Detect which cell encompasses the target text, then output its [X, Y] center coordinate. 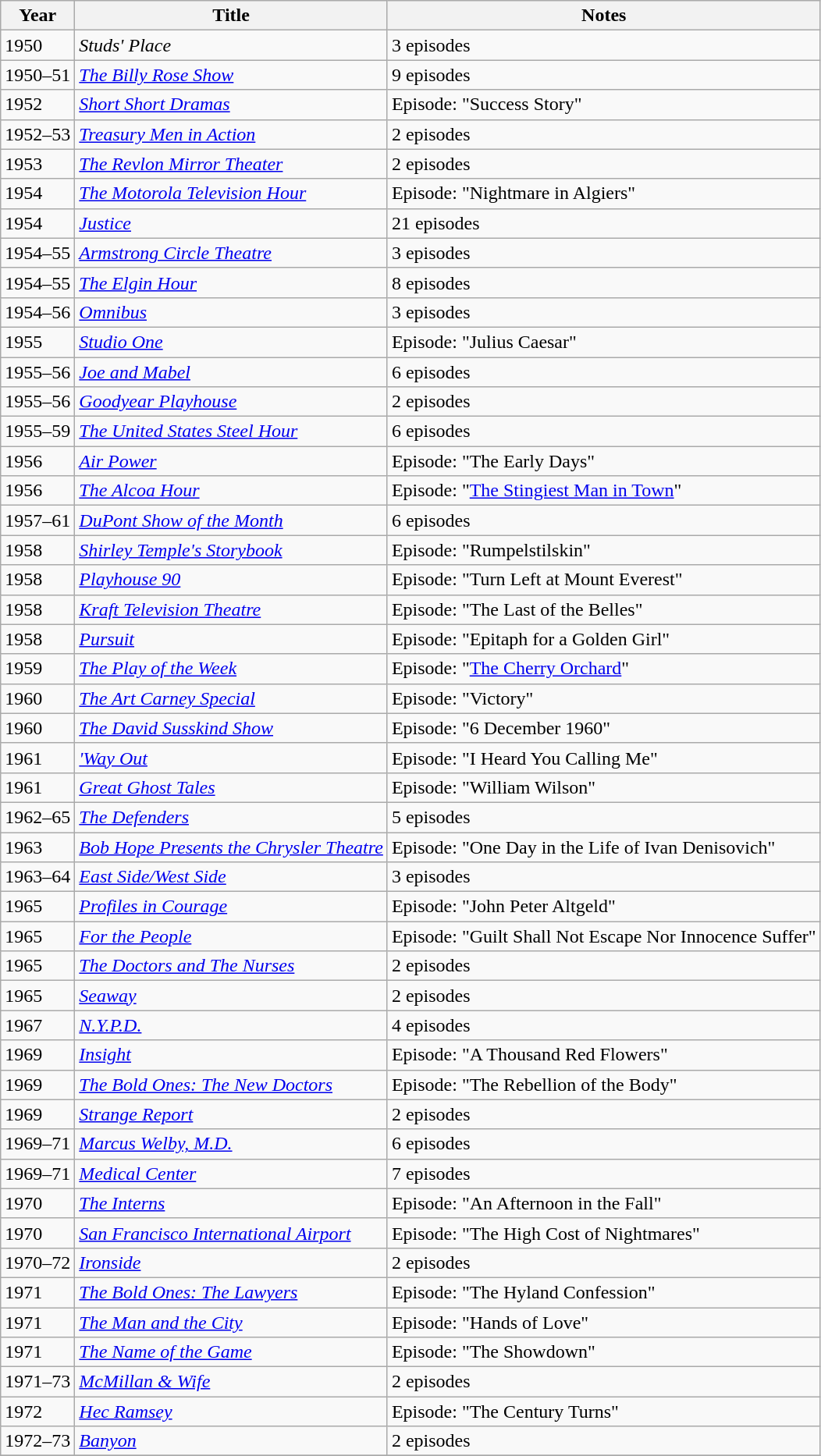
1955–59 [37, 431]
Episode: "Turn Left at Mount Everest" [604, 580]
Episode: "One Day in the Life of Ivan Denisovich" [604, 847]
1959 [37, 669]
Profiles in Courage [231, 907]
San Francisco International Airport [231, 1233]
Hec Ramsey [231, 1412]
1971–73 [37, 1382]
The Defenders [231, 817]
Episode: "Rumpelstilskin" [604, 550]
Episode: "Nightmare in Algiers" [604, 194]
The Interns [231, 1203]
1972–73 [37, 1441]
Treasury Men in Action [231, 134]
1953 [37, 164]
The United States Steel Hour [231, 431]
N.Y.P.D. [231, 1025]
The Name of the Game [231, 1352]
Episode: "I Heard You Calling Me" [604, 758]
The Billy Rose Show [231, 75]
1952–53 [37, 134]
Goodyear Playhouse [231, 402]
Armstrong Circle Theatre [231, 253]
Episode: "The Rebellion of the Body" [604, 1085]
Kraft Television Theatre [231, 609]
Episode: "The Early Days" [604, 461]
Episode: "6 December 1960" [604, 728]
1963–64 [37, 877]
McMillan & Wife [231, 1382]
1955 [37, 342]
The Doctors and The Nurses [231, 966]
Episode: "William Wilson" [604, 787]
Title [231, 16]
'Way Out [231, 758]
Notes [604, 16]
4 episodes [604, 1025]
Episode: "The Hyland Confession" [604, 1292]
DuPont Show of the Month [231, 520]
The Alcoa Hour [231, 491]
Joe and Mabel [231, 372]
Strange Report [231, 1114]
1952 [37, 105]
Year [37, 16]
1972 [37, 1412]
Episode: "The Stingiest Man in Town" [604, 491]
Bob Hope Presents the Chrysler Theatre [231, 847]
8 episodes [604, 282]
Episode: "The Century Turns" [604, 1412]
1970–72 [37, 1262]
Seaway [231, 996]
Episode: "Success Story" [604, 105]
1950 [37, 45]
1963 [37, 847]
Medical Center [231, 1174]
Episode: "The Cherry Orchard" [604, 669]
1962–65 [37, 817]
Episode: "An Afternoon in the Fall" [604, 1203]
Studs' Place [231, 45]
Insight [231, 1055]
Justice [231, 223]
Episode: "Hands of Love" [604, 1323]
Short Short Dramas [231, 105]
Omnibus [231, 312]
1954–56 [37, 312]
21 episodes [604, 223]
Banyon [231, 1441]
East Side/West Side [231, 877]
Episode: "The Showdown" [604, 1352]
Episode: "Victory" [604, 698]
The Revlon Mirror Theater [231, 164]
Studio One [231, 342]
Air Power [231, 461]
The Bold Ones: The Lawyers [231, 1292]
1950–51 [37, 75]
Pursuit [231, 639]
The Man and the City [231, 1323]
7 episodes [604, 1174]
Shirley Temple's Storybook [231, 550]
Marcus Welby, M.D. [231, 1144]
Episode: "The Last of the Belles" [604, 609]
The Motorola Television Hour [231, 194]
Episode: "Epitaph for a Golden Girl" [604, 639]
Episode: "A Thousand Red Flowers" [604, 1055]
5 episodes [604, 817]
Playhouse 90 [231, 580]
The Bold Ones: The New Doctors [231, 1085]
1967 [37, 1025]
Episode: "Guilt Shall Not Escape Nor Innocence Suffer" [604, 936]
9 episodes [604, 75]
Great Ghost Tales [231, 787]
Episode: "Julius Caesar" [604, 342]
1957–61 [37, 520]
Episode: "The High Cost of Nightmares" [604, 1233]
For the People [231, 936]
The Art Carney Special [231, 698]
Ironside [231, 1262]
The Elgin Hour [231, 282]
Episode: "John Peter Altgeld" [604, 907]
The David Susskind Show [231, 728]
The Play of the Week [231, 669]
